Return the [X, Y] coordinate for the center point of the cell that contains the specified text.  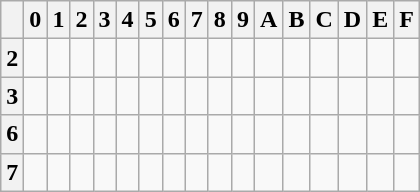
F [407, 20]
1 [58, 20]
4 [128, 20]
9 [242, 20]
0 [36, 20]
B [296, 20]
8 [220, 20]
D [352, 20]
E [380, 20]
5 [150, 20]
C [324, 20]
A [268, 20]
